Locate the cell with the specified text and output its (X, Y) center coordinate. 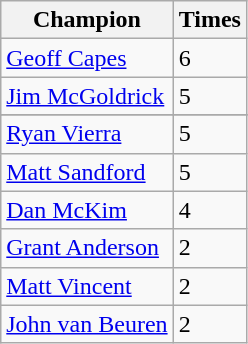
Champion (87, 20)
Dan McKim (87, 210)
Grant Anderson (87, 248)
Jim McGoldrick (87, 96)
6 (210, 58)
Times (210, 20)
Geoff Capes (87, 58)
Matt Vincent (87, 286)
4 (210, 210)
Ryan Vierra (87, 134)
John van Beuren (87, 324)
Matt Sandford (87, 172)
